Detect which cell encompasses the target text, then output its [X, Y] center coordinate. 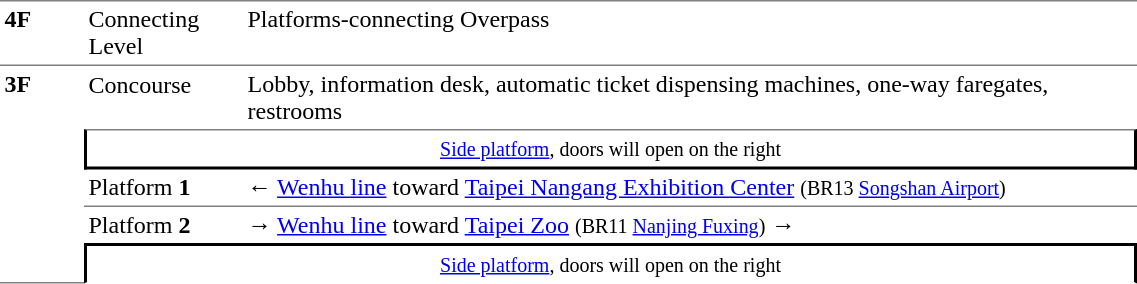
→ Wenhu line toward Taipei Zoo (BR11 Nanjing Fuxing) → [690, 225]
Concourse [164, 98]
Lobby, information desk, automatic ticket dispensing machines, one-way faregates, restrooms [690, 98]
3F [42, 175]
Platform 2 [164, 225]
4F [42, 33]
← Wenhu line toward Taipei Nangang Exhibition Center (BR13 Songshan Airport) [690, 189]
Connecting Level [164, 33]
Platform 1 [164, 189]
Platforms-connecting Overpass [690, 33]
